Pinpoint the cell where the given text exists, returning its [x, y] midpoint coordinate. 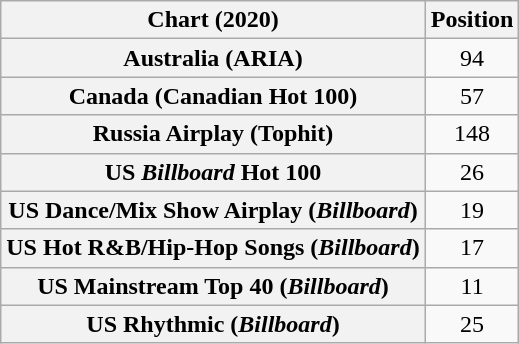
Canada (Canadian Hot 100) [213, 96]
Australia (ARIA) [213, 58]
94 [472, 58]
Position [472, 20]
US Mainstream Top 40 (Billboard) [213, 286]
US Hot R&B/Hip-Hop Songs (Billboard) [213, 248]
US Rhythmic (Billboard) [213, 324]
26 [472, 172]
Russia Airplay (Tophit) [213, 134]
19 [472, 210]
148 [472, 134]
11 [472, 286]
US Billboard Hot 100 [213, 172]
57 [472, 96]
Chart (2020) [213, 20]
25 [472, 324]
17 [472, 248]
US Dance/Mix Show Airplay (Billboard) [213, 210]
